Detect which cell encompasses the target text, then output its [X, Y] center coordinate. 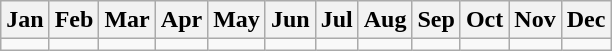
Jan [25, 20]
Nov [535, 20]
Feb [74, 20]
Jun [290, 20]
Apr [181, 20]
Aug [385, 20]
Oct [484, 20]
May [237, 20]
Sep [436, 20]
Mar [127, 20]
Jul [336, 20]
Dec [586, 20]
